Pinpoint the cell where the given text exists, returning its [x, y] midpoint coordinate. 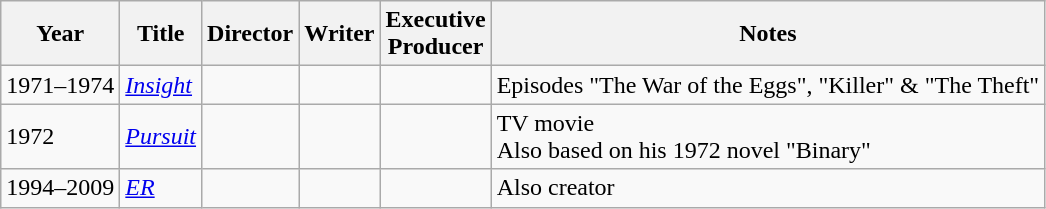
1971–1974 [60, 85]
Episodes "The War of the Eggs", "Killer" & "The Theft" [768, 85]
Notes [768, 34]
Year [60, 34]
Pursuit [161, 136]
ExecutiveProducer [436, 34]
1994–2009 [60, 188]
Title [161, 34]
ER [161, 188]
Insight [161, 85]
TV movie Also based on his 1972 novel "Binary" [768, 136]
Also creator [768, 188]
Writer [340, 34]
Director [250, 34]
1972 [60, 136]
